Locate the cell with the specified text and output its (x, y) center coordinate. 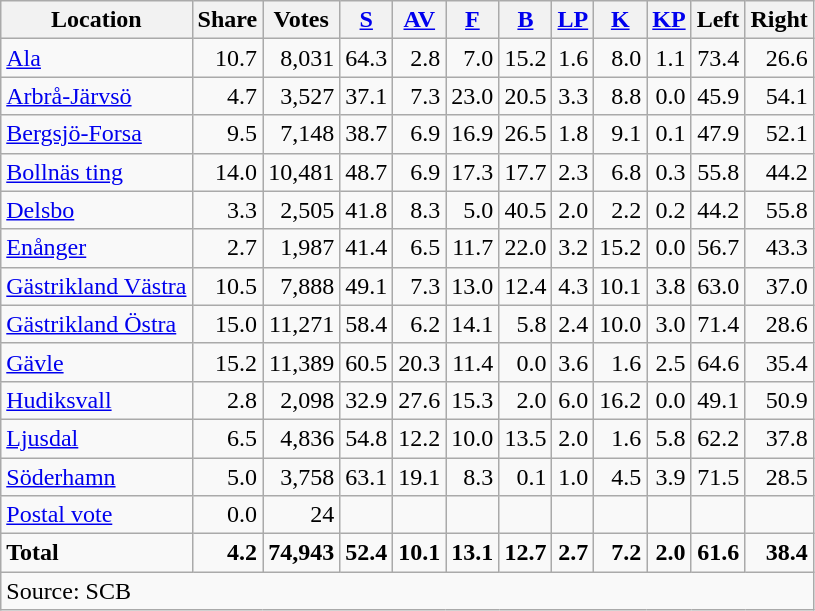
22.0 (526, 248)
35.4 (779, 362)
Location (96, 20)
58.4 (366, 324)
Source: SCB (408, 591)
20.5 (526, 96)
Votes (302, 20)
Gästrikland Östra (96, 324)
Ljusdal (96, 438)
71.5 (718, 477)
3.2 (573, 248)
0.3 (669, 172)
52.1 (779, 134)
3.6 (573, 362)
37.0 (779, 286)
23.0 (472, 96)
38.7 (366, 134)
73.4 (718, 58)
1,987 (302, 248)
8,031 (302, 58)
Gästrikland Västra (96, 286)
1.8 (573, 134)
10.5 (228, 286)
61.6 (718, 553)
Delsbo (96, 210)
41.4 (366, 248)
LP (573, 20)
F (472, 20)
41.8 (366, 210)
17.3 (472, 172)
6.0 (573, 400)
Hudiksvall (96, 400)
74,943 (302, 553)
B (526, 20)
KP (669, 20)
Bollnäs ting (96, 172)
2.5 (669, 362)
7,888 (302, 286)
15.0 (228, 324)
9.5 (228, 134)
50.9 (779, 400)
64.3 (366, 58)
54.1 (779, 96)
4.5 (620, 477)
13.0 (472, 286)
13.1 (472, 553)
3.0 (669, 324)
Gävle (96, 362)
13.5 (526, 438)
14.1 (472, 324)
28.5 (779, 477)
64.6 (718, 362)
1.0 (573, 477)
Right (779, 20)
19.1 (420, 477)
52.4 (366, 553)
4.2 (228, 553)
40.5 (526, 210)
Bergsjö-Forsa (96, 134)
6.2 (420, 324)
63.0 (718, 286)
63.1 (366, 477)
12.7 (526, 553)
9.1 (620, 134)
Total (96, 553)
8.0 (620, 58)
1.1 (669, 58)
2,505 (302, 210)
37.1 (366, 96)
2.2 (620, 210)
Left (718, 20)
11.7 (472, 248)
2,098 (302, 400)
Enånger (96, 248)
24 (302, 515)
3,758 (302, 477)
12.2 (420, 438)
10.7 (228, 58)
11.4 (472, 362)
26.6 (779, 58)
26.5 (526, 134)
17.7 (526, 172)
Söderhamn (96, 477)
16.2 (620, 400)
47.9 (718, 134)
12.4 (526, 286)
4.3 (573, 286)
54.8 (366, 438)
28.6 (779, 324)
8.8 (620, 96)
43.3 (779, 248)
37.8 (779, 438)
27.6 (420, 400)
15.3 (472, 400)
4.7 (228, 96)
45.9 (718, 96)
62.2 (718, 438)
32.9 (366, 400)
14.0 (228, 172)
S (366, 20)
7.2 (620, 553)
11,271 (302, 324)
Arbrå-Järvsö (96, 96)
3.8 (669, 286)
Share (228, 20)
71.4 (718, 324)
7.0 (472, 58)
48.7 (366, 172)
10,481 (302, 172)
K (620, 20)
3.9 (669, 477)
11,389 (302, 362)
2.3 (573, 172)
56.7 (718, 248)
2.4 (573, 324)
16.9 (472, 134)
6.8 (620, 172)
Postal vote (96, 515)
7,148 (302, 134)
AV (420, 20)
60.5 (366, 362)
3,527 (302, 96)
4,836 (302, 438)
20.3 (420, 362)
0.2 (669, 210)
38.4 (779, 553)
Ala (96, 58)
